From the cell containing the given text, extract its center point as [x, y] coordinate. 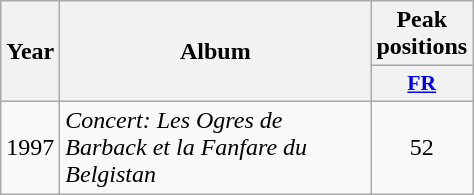
Year [30, 52]
Concert: Les Ogres de Barback et la Fanfare du Belgistan [216, 147]
Peak positions [422, 34]
1997 [30, 147]
FR [422, 84]
52 [422, 147]
Album [216, 52]
